Pinpoint the cell where the given text exists, returning its (x, y) midpoint coordinate. 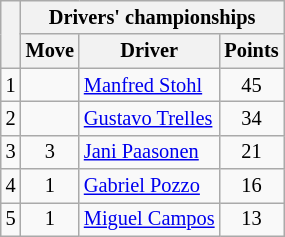
Jani Paasonen (150, 152)
16 (251, 186)
4 (11, 186)
Move (50, 51)
Gabriel Pozzo (150, 186)
Driver (150, 51)
2 (11, 118)
21 (251, 152)
34 (251, 118)
Gustavo Trelles (150, 118)
Miguel Campos (150, 219)
Manfred Stohl (150, 85)
Drivers' championships (152, 17)
Points (251, 51)
13 (251, 219)
45 (251, 85)
5 (11, 219)
